Locate the cell with the specified text and output its [x, y] center coordinate. 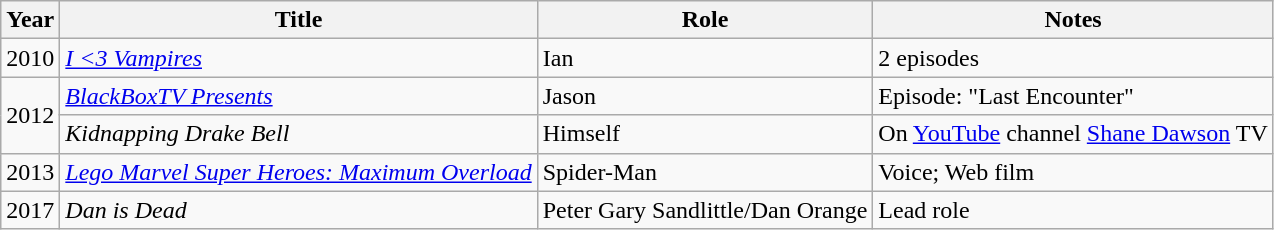
Episode: "Last Encounter" [1073, 96]
2 episodes [1073, 58]
2010 [30, 58]
Year [30, 20]
Himself [705, 134]
2013 [30, 172]
Lead role [1073, 210]
Ian [705, 58]
Jason [705, 96]
2012 [30, 115]
BlackBoxTV Presents [298, 96]
Spider-Man [705, 172]
Kidnapping Drake Bell [298, 134]
Role [705, 20]
2017 [30, 210]
I <3 Vampires [298, 58]
Notes [1073, 20]
Peter Gary Sandlittle/Dan Orange [705, 210]
On YouTube channel Shane Dawson TV [1073, 134]
Title [298, 20]
Voice; Web film [1073, 172]
Dan is Dead [298, 210]
Lego Marvel Super Heroes: Maximum Overload [298, 172]
